Find where the given text appears and provide that cell's center as [X, Y] coordinate. 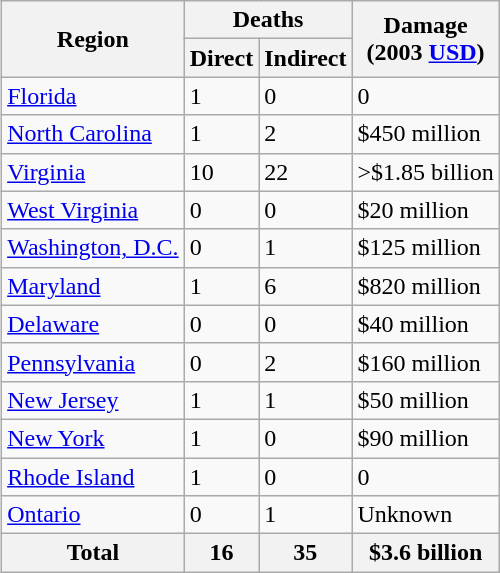
35 [306, 553]
Virginia [93, 172]
16 [222, 553]
West Virginia [93, 210]
Florida [93, 96]
22 [306, 172]
Washington, D.C. [93, 248]
$40 million [426, 324]
>$1.85 billion [426, 172]
Region [93, 39]
$125 million [426, 248]
$3.6 billion [426, 553]
North Carolina [93, 134]
10 [222, 172]
6 [306, 286]
$450 million [426, 134]
Indirect [306, 58]
$160 million [426, 362]
Unknown [426, 515]
Damage(2003 USD) [426, 39]
Total [93, 553]
Rhode Island [93, 477]
Maryland [93, 286]
New Jersey [93, 400]
Ontario [93, 515]
Delaware [93, 324]
New York [93, 438]
$50 million [426, 400]
Deaths [268, 20]
$20 million [426, 210]
$90 million [426, 438]
$820 million [426, 286]
Direct [222, 58]
Pennsylvania [93, 362]
